Return the (X, Y) coordinate for the center point of the cell that contains the specified text.  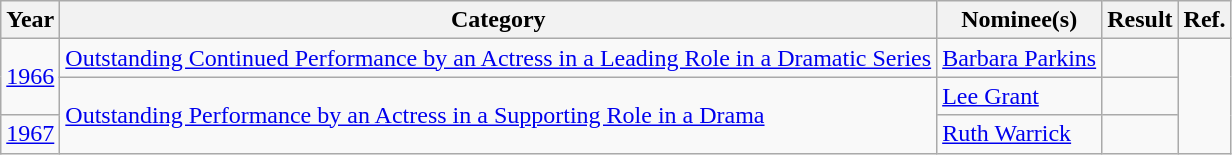
Outstanding Performance by an Actress in a Supporting Role in a Drama (498, 115)
Lee Grant (1020, 96)
Outstanding Continued Performance by an Actress in a Leading Role in a Dramatic Series (498, 58)
Ruth Warrick (1020, 134)
Category (498, 20)
Year (30, 20)
1966 (30, 77)
Result (1140, 20)
1967 (30, 134)
Ref. (1204, 20)
Nominee(s) (1020, 20)
Barbara Parkins (1020, 58)
